Identify which cell holds the provided text, then report its [x, y] central coordinate. 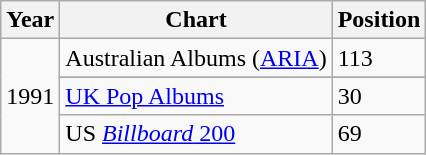
US Billboard 200 [196, 134]
1991 [30, 96]
30 [379, 96]
Chart [196, 20]
Year [30, 20]
UK Pop Albums [196, 96]
Australian Albums (ARIA) [196, 58]
113 [379, 58]
Position [379, 20]
69 [379, 134]
